From the cell containing the given text, extract its center point as [X, Y] coordinate. 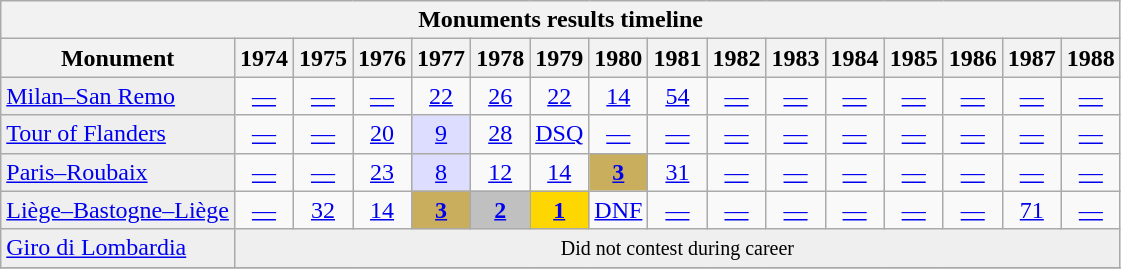
1979 [560, 58]
31 [678, 172]
8 [442, 172]
1976 [382, 58]
23 [382, 172]
32 [322, 210]
Milan–San Remo [118, 96]
Monument [118, 58]
26 [500, 96]
Did not contest during career [677, 248]
1986 [972, 58]
20 [382, 134]
1982 [736, 58]
1981 [678, 58]
Monuments results timeline [561, 20]
28 [500, 134]
DSQ [560, 134]
2 [500, 210]
1977 [442, 58]
9 [442, 134]
Tour of Flanders [118, 134]
1975 [322, 58]
1988 [1090, 58]
1983 [796, 58]
1987 [1032, 58]
1978 [500, 58]
54 [678, 96]
DNF [618, 210]
1984 [854, 58]
71 [1032, 210]
1974 [264, 58]
1 [560, 210]
12 [500, 172]
1985 [914, 58]
1980 [618, 58]
Liège–Bastogne–Liège [118, 210]
Paris–Roubaix [118, 172]
Giro di Lombardia [118, 248]
